Return the [x, y] coordinate for the center point of the cell that contains the specified text.  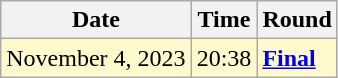
Date [96, 20]
November 4, 2023 [96, 58]
Final [297, 58]
Time [224, 20]
20:38 [224, 58]
Round [297, 20]
